Find where the given text appears and provide that cell's center as [x, y] coordinate. 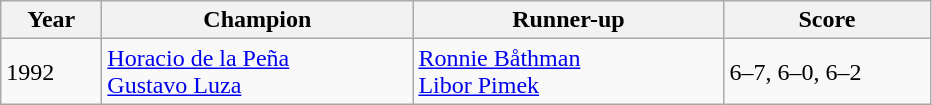
1992 [52, 72]
6–7, 6–0, 6–2 [827, 72]
Horacio de la Peña Gustavo Luza [258, 72]
Champion [258, 20]
Score [827, 20]
Ronnie Båthman Libor Pimek [568, 72]
Year [52, 20]
Runner-up [568, 20]
